Scan for the cell matching the given text and deliver its (X, Y) coordinate at center. 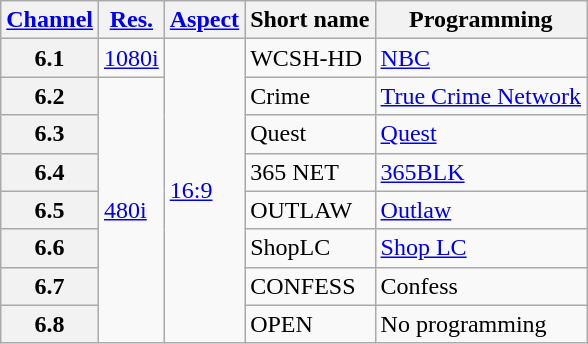
6.4 (50, 172)
OPEN (310, 324)
Outlaw (481, 210)
6.1 (50, 58)
Aspect (204, 20)
365BLK (481, 172)
1080i (132, 58)
Channel (50, 20)
480i (132, 210)
Shop LC (481, 248)
ShopLC (310, 248)
Confess (481, 286)
No programming (481, 324)
6.6 (50, 248)
16:9 (204, 191)
Short name (310, 20)
6.3 (50, 134)
Programming (481, 20)
6.7 (50, 286)
Res. (132, 20)
Crime (310, 96)
True Crime Network (481, 96)
365 NET (310, 172)
NBC (481, 58)
6.5 (50, 210)
6.8 (50, 324)
6.2 (50, 96)
CONFESS (310, 286)
WCSH-HD (310, 58)
OUTLAW (310, 210)
